Provide the [x, y] coordinate of the cell's center where the given text is located.  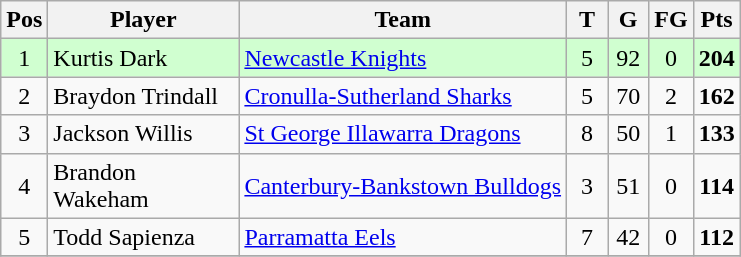
92 [628, 58]
Brandon Wakeham [144, 186]
4 [24, 186]
Pos [24, 20]
T [588, 20]
G [628, 20]
50 [628, 134]
Player [144, 20]
Braydon Trindall [144, 96]
114 [716, 186]
Parramatta Eels [403, 237]
51 [628, 186]
8 [588, 134]
112 [716, 237]
St George Illawarra Dragons [403, 134]
Team [403, 20]
Jackson Willis [144, 134]
Kurtis Dark [144, 58]
204 [716, 58]
42 [628, 237]
Pts [716, 20]
Newcastle Knights [403, 58]
7 [588, 237]
Todd Sapienza [144, 237]
133 [716, 134]
FG [671, 20]
162 [716, 96]
Canterbury-Bankstown Bulldogs [403, 186]
70 [628, 96]
Cronulla-Sutherland Sharks [403, 96]
